Scan for the cell matching the given text and deliver its (X, Y) coordinate at center. 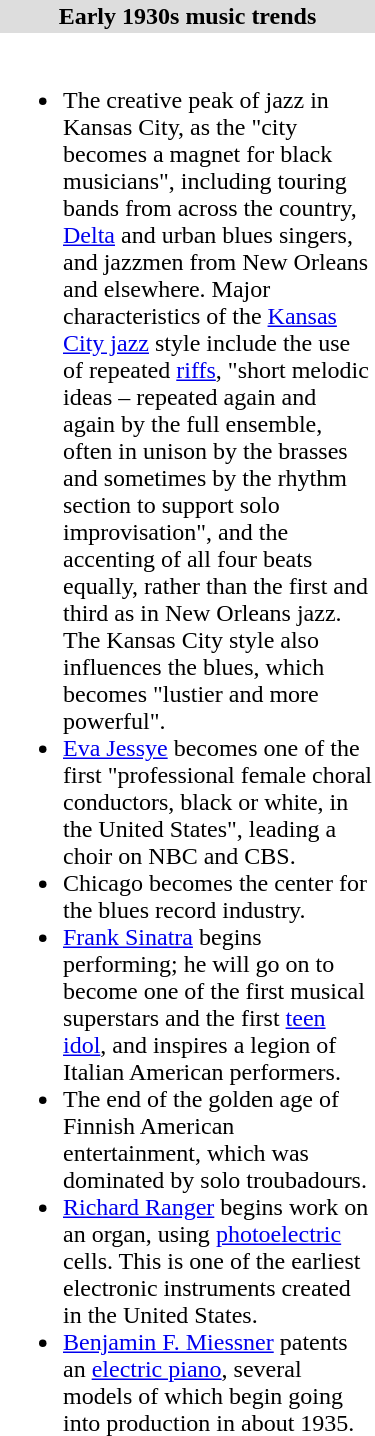
Early 1930s music trends (188, 16)
